Return the [X, Y] coordinate for the center point of the cell that contains the specified text.  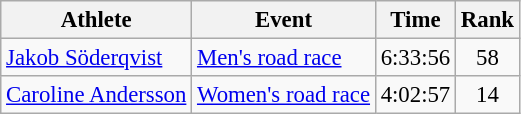
Men's road race [284, 58]
4:02:57 [415, 95]
Time [415, 20]
58 [488, 58]
Caroline Andersson [96, 95]
Rank [488, 20]
Women's road race [284, 95]
Athlete [96, 20]
6:33:56 [415, 58]
Event [284, 20]
14 [488, 95]
Jakob Söderqvist [96, 58]
